Return [x, y] of the center of cell containing provided text 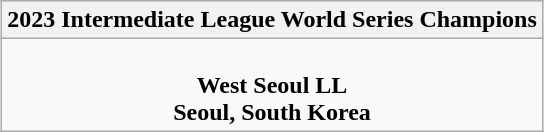
West Seoul LLSeoul, South Korea [272, 85]
2023 Intermediate League World Series Champions [272, 20]
